Return (X, Y) of the center of cell containing provided text 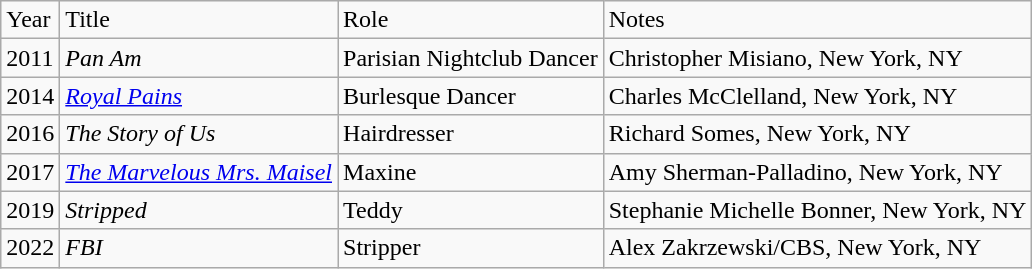
Maxine (471, 172)
Royal Pains (199, 96)
Parisian Nightclub Dancer (471, 58)
FBI (199, 248)
2019 (30, 210)
Burlesque Dancer (471, 96)
Pan Am (199, 58)
2011 (30, 58)
Amy Sherman-Palladino, New York, NY (818, 172)
2014 (30, 96)
Teddy (471, 210)
2022 (30, 248)
2017 (30, 172)
Stripped (199, 210)
Christopher Misiano, New York, NY (818, 58)
The Story of Us (199, 134)
Richard Somes, New York, NY (818, 134)
Charles McClelland, New York, NY (818, 96)
2016 (30, 134)
Role (471, 20)
Notes (818, 20)
Stripper (471, 248)
Title (199, 20)
Year (30, 20)
Stephanie Michelle Bonner, New York, NY (818, 210)
The Marvelous Mrs. Maisel (199, 172)
Alex Zakrzewski/CBS, New York, NY (818, 248)
Hairdresser (471, 134)
